From the cell containing the given text, extract its center point as (X, Y) coordinate. 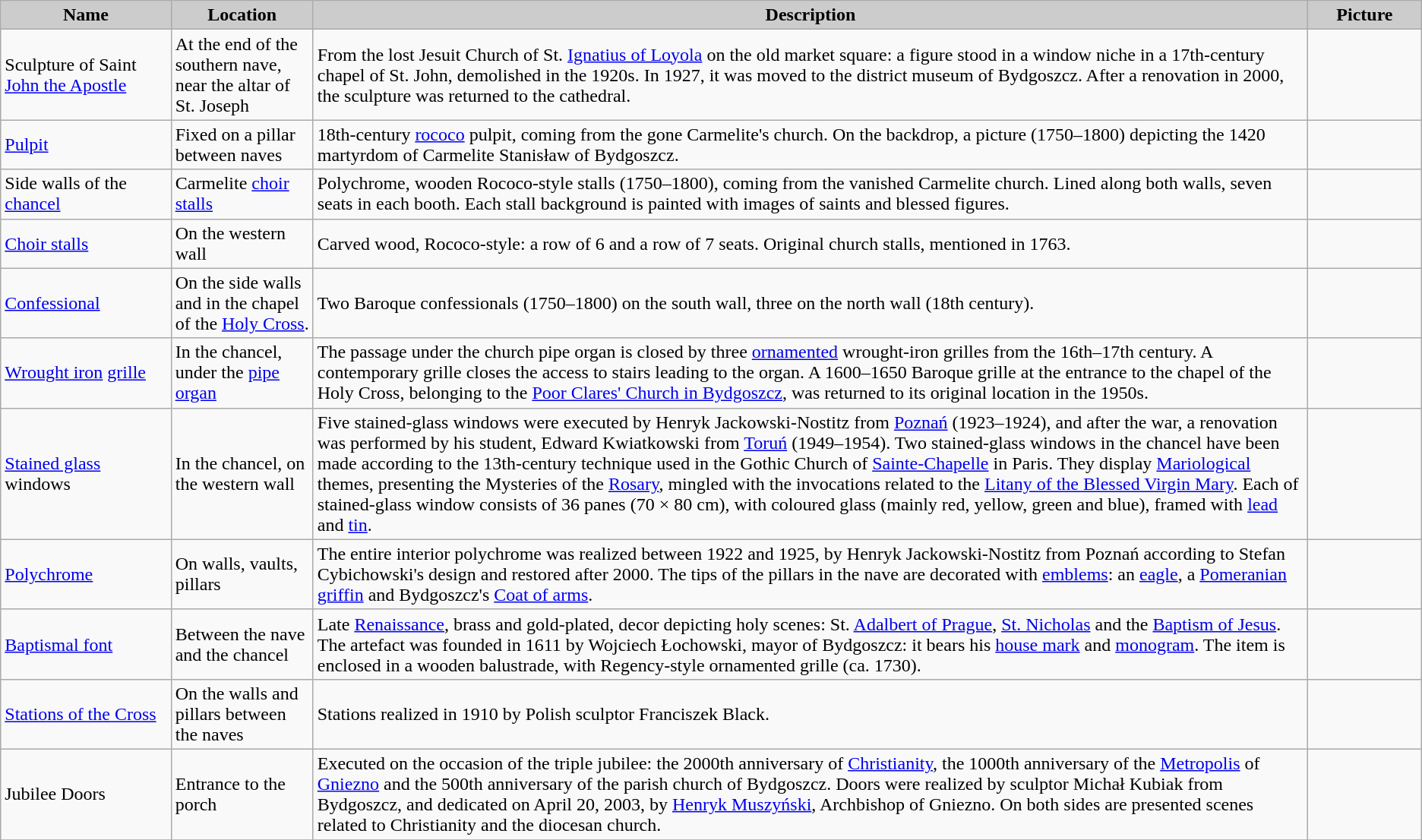
Wrought iron grille (86, 373)
Stained glass windows (86, 474)
Pulpit (86, 144)
Picture (1365, 15)
Choir stalls (86, 243)
In the chancel, on the western wall (242, 474)
On the western wall (242, 243)
Carmelite choir stalls (242, 194)
Entrance to the porch (242, 794)
Two Baroque confessionals (1750–1800) on the south wall, three on the north wall (18th century). (810, 303)
Stations of the Cross (86, 714)
On the side walls and in the chapel of the Holy Cross. (242, 303)
Name (86, 15)
On the walls and pillars between the naves (242, 714)
Location (242, 15)
At the end of the southern nave, near the altar of St. Joseph (242, 74)
Polychrome (86, 574)
Jubilee Doors (86, 794)
Carved wood, Rococo-style: a row of 6 and a row of 7 seats. Original church stalls, mentioned in 1763. (810, 243)
In the chancel, under the pipe organ (242, 373)
Description (810, 15)
Between the nave and the chancel (242, 644)
Stations realized in 1910 by Polish sculptor Franciszek Black. (810, 714)
Baptismal font (86, 644)
Confessional (86, 303)
Sculpture of Saint John the Apostle (86, 74)
On walls, vaults, pillars (242, 574)
Fixed on a pillar between naves (242, 144)
Side walls of the chancel (86, 194)
